Extract the [x, y] coordinate from the center of the cell holding the provided text.  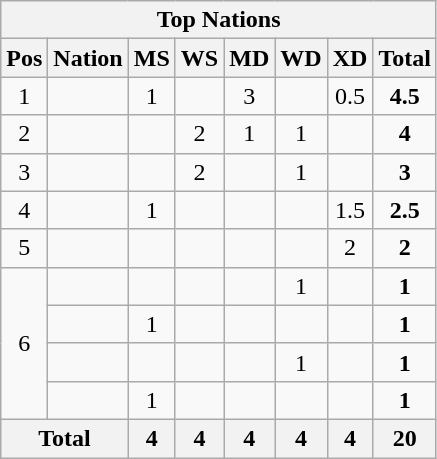
Pos [24, 58]
WD [301, 58]
1.5 [350, 210]
5 [24, 248]
MS [152, 58]
Nation [88, 58]
6 [24, 343]
WS [199, 58]
2.5 [405, 210]
XD [350, 58]
MD [250, 58]
Top Nations [219, 20]
0.5 [350, 96]
20 [405, 438]
4.5 [405, 96]
